Find where the given text appears and provide that cell's center as (x, y) coordinate. 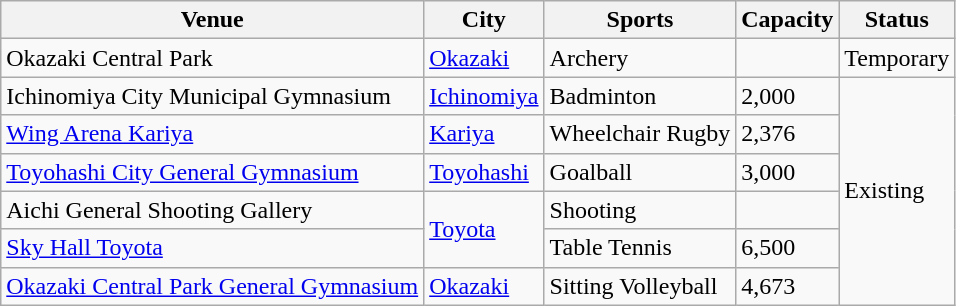
Sports (640, 20)
4,673 (788, 286)
Status (897, 20)
Wheelchair Rugby (640, 134)
Toyohashi (484, 172)
2,376 (788, 134)
Table Tennis (640, 248)
Shooting (640, 210)
Capacity (788, 20)
6,500 (788, 248)
Ichinomiya (484, 96)
Toyota (484, 229)
City (484, 20)
Archery (640, 58)
2,000 (788, 96)
Okazaki Central Park (212, 58)
Kariya (484, 134)
Aichi General Shooting Gallery (212, 210)
Wing Arena Kariya (212, 134)
Existing (897, 191)
Sitting Volleyball (640, 286)
Temporary (897, 58)
Badminton (640, 96)
Venue (212, 20)
Toyohashi City General Gymnasium (212, 172)
Ichinomiya City Municipal Gymnasium (212, 96)
3,000 (788, 172)
Sky Hall Toyota (212, 248)
Okazaki Central Park General Gymnasium (212, 286)
Goalball (640, 172)
